Output the [x, y] coordinate of the center of the cell containing the given text.  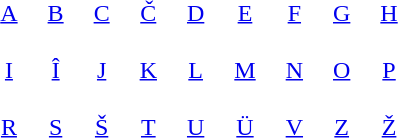
M [245, 70]
Î [56, 70]
O [342, 70]
L [195, 70]
N [294, 70]
J [102, 70]
K [148, 70]
